For the text-containing cell, return its midpoint in (x, y) coordinate format. 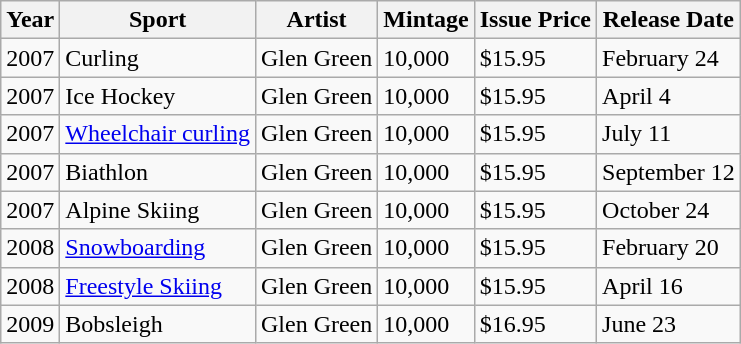
April 4 (669, 96)
$16.95 (535, 324)
Sport (158, 20)
Ice Hockey (158, 96)
Mintage (426, 20)
2009 (30, 324)
Wheelchair curling (158, 134)
February 20 (669, 248)
April 16 (669, 286)
Issue Price (535, 20)
September 12 (669, 172)
Biathlon (158, 172)
Alpine Skiing (158, 210)
Snowboarding (158, 248)
October 24 (669, 210)
June 23 (669, 324)
February 24 (669, 58)
Artist (316, 20)
July 11 (669, 134)
Year (30, 20)
Freestyle Skiing (158, 286)
Release Date (669, 20)
Bobsleigh (158, 324)
Curling (158, 58)
